Search for the cell housing the specified text and yield its (X, Y) center coordinate. 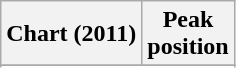
Chart (2011) (72, 34)
Peak position (188, 34)
